Extract the [X, Y] coordinate from the center of the cell holding the provided text.  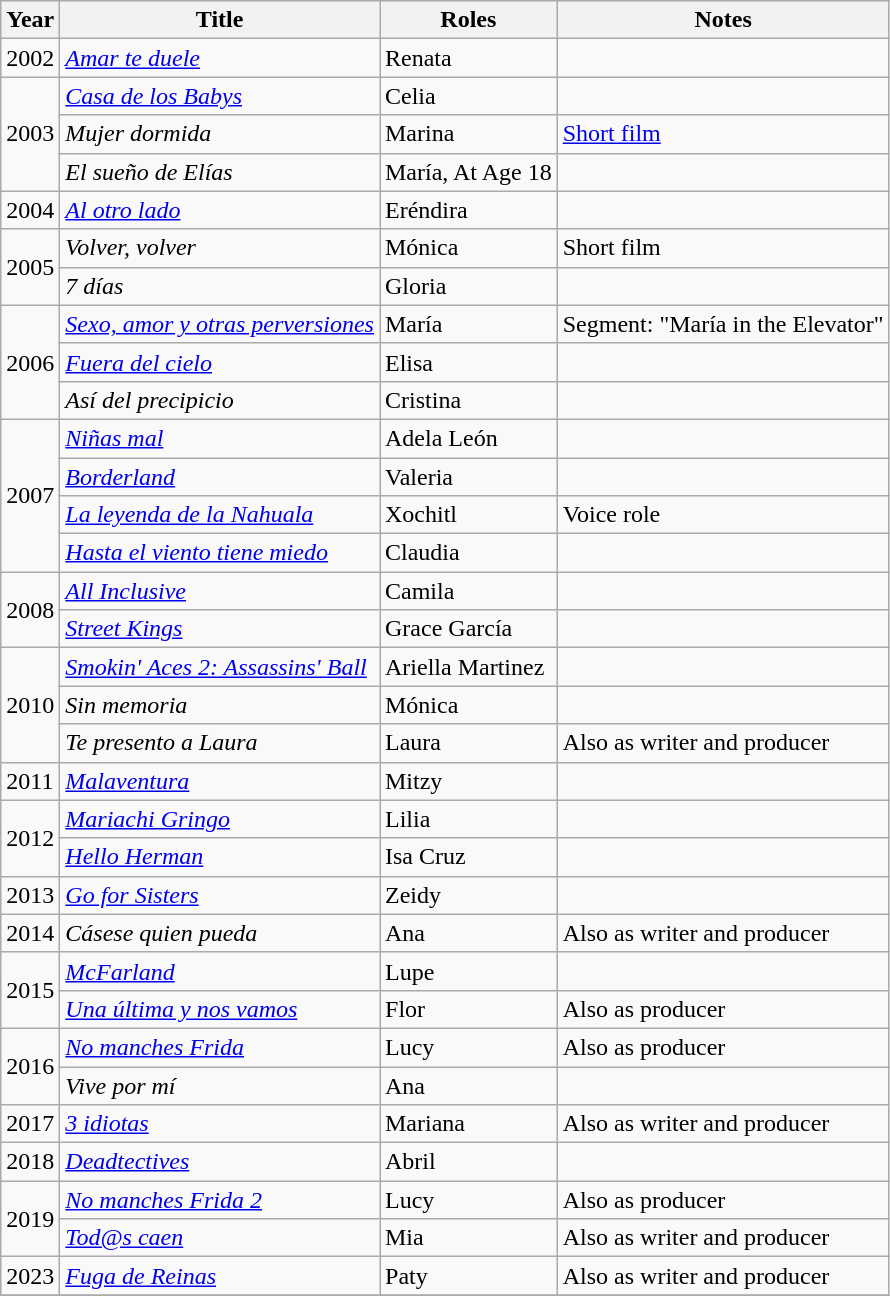
2008 [30, 610]
Valeria [469, 477]
Hasta el viento tiene miedo [220, 553]
Renata [469, 58]
Title [220, 20]
Fuera del cielo [220, 362]
Casa de los Babys [220, 96]
Isa Cruz [469, 857]
No manches Frida 2 [220, 1200]
McFarland [220, 971]
Fuga de Reinas [220, 1276]
Claudia [469, 553]
Te presento a Laura [220, 743]
2014 [30, 933]
María, At Age 18 [469, 172]
Roles [469, 20]
Mitzy [469, 781]
All Inclusive [220, 591]
Mia [469, 1238]
2006 [30, 362]
Sin memoria [220, 705]
Voice role [723, 515]
Marina [469, 134]
Year [30, 20]
Xochitl [469, 515]
2007 [30, 495]
Así del precipicio [220, 400]
2023 [30, 1276]
Cristina [469, 400]
El sueño de Elías [220, 172]
Volver, volver [220, 248]
2019 [30, 1219]
2002 [30, 58]
Sexo, amor y otras perversiones [220, 324]
Mariana [469, 1124]
Zeidy [469, 895]
Mujer dormida [220, 134]
Laura [469, 743]
Adela León [469, 438]
2015 [30, 990]
2018 [30, 1162]
Abril [469, 1162]
Deadtectives [220, 1162]
María [469, 324]
2016 [30, 1066]
La leyenda de la Nahuala [220, 515]
Malaventura [220, 781]
3 idiotas [220, 1124]
Borderland [220, 477]
Ariella Martinez [469, 667]
Mariachi Gringo [220, 819]
Smokin' Aces 2: Assassins' Ball [220, 667]
Lupe [469, 971]
Lilia [469, 819]
No manches Frida [220, 1047]
Street Kings [220, 629]
Flor [469, 1009]
Al otro lado [220, 210]
Segment: "María in the Elevator" [723, 324]
Elisa [469, 362]
Gloria [469, 286]
Niñas mal [220, 438]
2012 [30, 838]
7 días [220, 286]
Celia [469, 96]
Camila [469, 591]
Vive por mí [220, 1085]
2013 [30, 895]
Grace García [469, 629]
Cásese quien pueda [220, 933]
Go for Sisters [220, 895]
2003 [30, 134]
Notes [723, 20]
2010 [30, 705]
2004 [30, 210]
2011 [30, 781]
2017 [30, 1124]
Una última y nos vamos [220, 1009]
Hello Herman [220, 857]
Eréndira [469, 210]
Tod@s caen [220, 1238]
Paty [469, 1276]
Amar te duele [220, 58]
2005 [30, 267]
